Find where the given text appears and provide that cell's center as (x, y) coordinate. 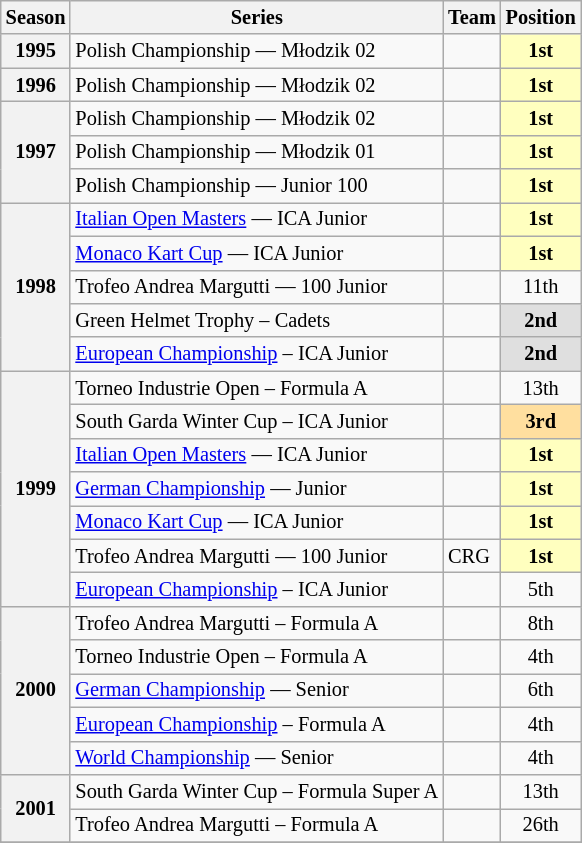
Team (472, 17)
Series (256, 17)
1995 (36, 51)
Polish Championship — Młodzik 01 (256, 152)
German Championship — Senior (256, 690)
1998 (36, 286)
8th (541, 623)
South Garda Winter Cup – Formula Super A (256, 791)
Season (36, 17)
Position (541, 17)
3rd (541, 421)
11th (541, 287)
Polish Championship — Junior 100 (256, 186)
5th (541, 589)
South Garda Winter Cup – ICA Junior (256, 421)
World Championship — Senior (256, 758)
26th (541, 825)
2000 (36, 690)
6th (541, 690)
CRG (472, 556)
Green Helmet Trophy – Cadets (256, 320)
1996 (36, 85)
German Championship — Junior (256, 489)
2001 (36, 808)
European Championship – Formula A (256, 724)
1999 (36, 489)
1997 (36, 152)
